Return the [X, Y] coordinate for the center point of the cell that contains the specified text.  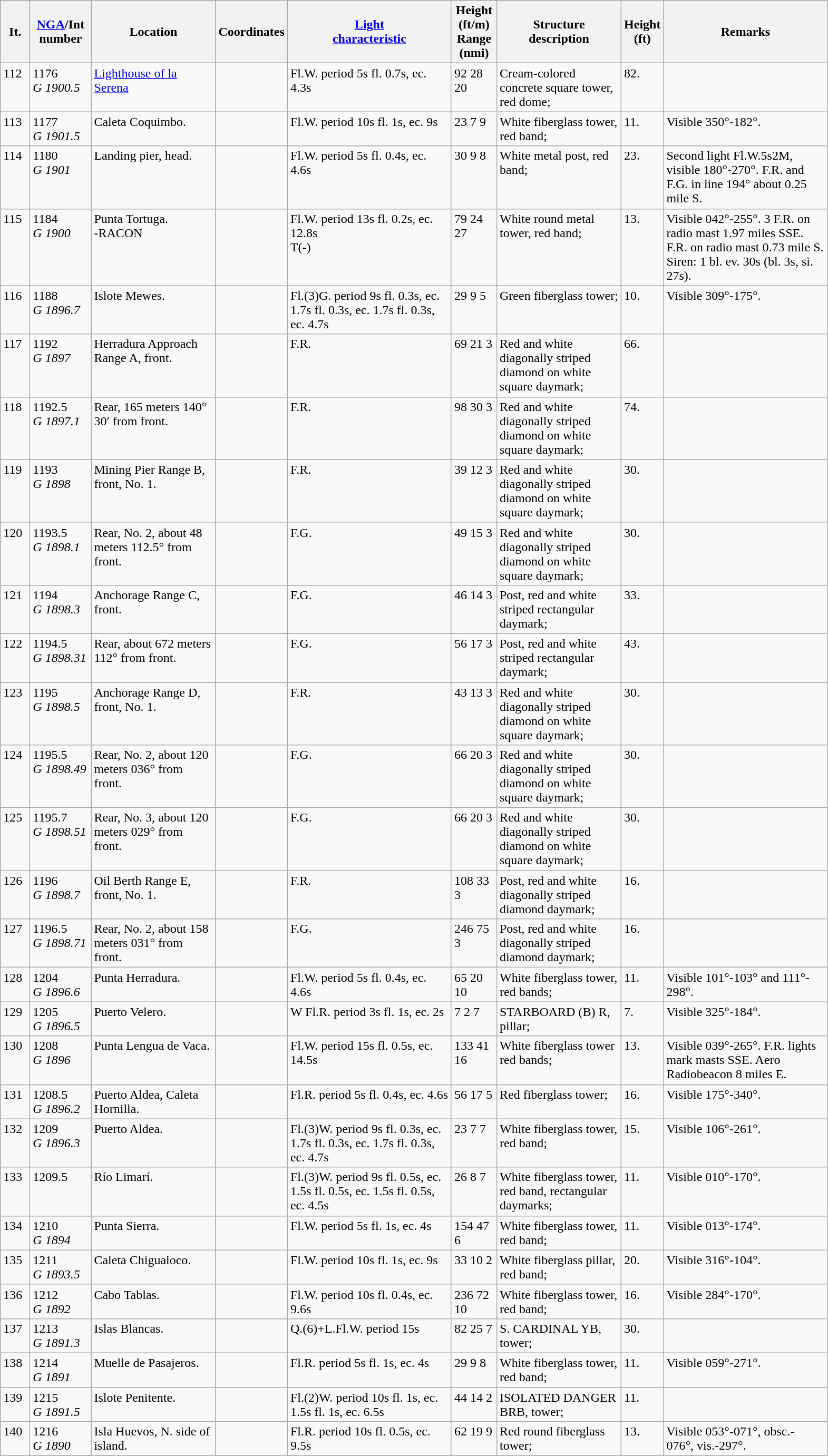
118 [15, 428]
Location [153, 32]
128 [15, 984]
Fl.W. period 5s fl. 0.7s, ec. 4.3s [369, 87]
122 [15, 658]
Oil Berth Range E, front, No. 1. [153, 895]
134 [15, 1233]
119 [15, 491]
29 9 5 [474, 310]
135 [15, 1267]
62 19 9 [474, 1439]
139 [15, 1404]
133 41 16 [474, 1060]
It. [15, 32]
117 [15, 366]
Fl.(3)G. period 9s fl. 0.3s, ec. 1.7s fl. 0.3s, ec. 1.7s fl. 0.3s, ec. 4.7s [369, 310]
1193G 1898 [61, 491]
Puerto Aldea. [153, 1143]
129 [15, 1019]
Visible 106°-261°. [745, 1143]
1177G 1901.5 [61, 129]
154 47 6 [474, 1233]
Rear, No. 2, about 48 meters 112.5° from front. [153, 553]
10. [642, 310]
1208G 1896 [61, 1060]
98 30 3 [474, 428]
Structuredescription [559, 32]
20. [642, 1267]
1214G 1891 [61, 1370]
Visible 309°-175°. [745, 310]
Rear, No. 3, about 120 meters 029° from front. [153, 839]
Mining Pier Range B, front, No. 1. [153, 491]
1194G 1898.3 [61, 609]
Height (ft/m)Range (nmi) [474, 32]
Caleta Chigualoco. [153, 1267]
112 [15, 87]
65 20 10 [474, 984]
Visible 039°-265°. F.R. lights mark masts SSE. Aero Radiobeacon 8 miles E. [745, 1060]
Punta Sierra. [153, 1233]
Punta Tortuga. -RACON [153, 247]
1208.5G 1896.2 [61, 1101]
Visible 101°-103° and 111°- 298°. [745, 984]
23 7 7 [474, 1143]
Rear, about 672 meters 112° from front. [153, 658]
Green fiberglass tower; [559, 310]
127 [15, 943]
125 [15, 839]
Isla Huevos, N. side of island. [153, 1439]
White metal post, red band; [559, 177]
1213G 1891.3 [61, 1335]
Visible 175°-340°. [745, 1101]
56 17 3 [474, 658]
ISOLATED DANGER BRB, tower; [559, 1404]
STARBOARD (B) R, pillar; [559, 1019]
Coordinates [251, 32]
White fiberglass pillar, red band; [559, 1267]
White round metal tower, red band; [559, 247]
1188G 1896.7 [61, 310]
1204G 1896.6 [61, 984]
Fl.R. period 10s fl. 0.5s, ec. 9.5s [369, 1439]
1184G 1900 [61, 247]
Fl.W. period 15s fl. 0.5s, ec. 14.5s [369, 1060]
Remarks [745, 32]
Herradura Approach Range A, front. [153, 366]
Anchorage Range C, front. [153, 609]
Q.(6)+L.Fl.W. period 15s [369, 1335]
116 [15, 310]
Islote Mewes. [153, 310]
Rear, No. 2, about 158 meters 031° from front. [153, 943]
Fl.(2)W. period 10s fl. 1s, ec. 1.5s fl. 1s, ec. 6.5s [369, 1404]
Punta Lengua de Vaca. [153, 1060]
Puerto Aldea, Caleta Hornilla. [153, 1101]
Fl.(3)W. period 9s fl. 0.5s, ec. 1.5s fl. 0.5s, ec. 1.5s fl. 0.5s, ec. 4.5s [369, 1191]
W Fl.R. period 3s fl. 1s, ec. 2s [369, 1019]
124 [15, 777]
Rear, 165 meters 140° 30′ from front. [153, 428]
136 [15, 1302]
133 [15, 1191]
Cabo Tablas. [153, 1302]
126 [15, 895]
236 72 10 [474, 1302]
1192.5G 1897.1 [61, 428]
23. [642, 177]
1193.5G 1898.1 [61, 553]
1194.5G 1898.31 [61, 658]
120 [15, 553]
Fl.W. period 5s fl. 1s, ec. 4s [369, 1233]
1209.5 [61, 1191]
1195.5G 1898.49 [61, 777]
1210G 1894 [61, 1233]
130 [15, 1060]
15. [642, 1143]
132 [15, 1143]
92 28 20 [474, 87]
Fl.R. period 5s fl. 1s, ec. 4s [369, 1370]
29 9 8 [474, 1370]
Visible 013°-174°. [745, 1233]
White fiberglass tower, red band, rectangular daymarks; [559, 1191]
Visible 350°-182°. [745, 129]
1192G 1897 [61, 366]
1211G 1893.5 [61, 1267]
White fiberglass tower, red bands; [559, 984]
Muelle de Pasajeros. [153, 1370]
131 [15, 1101]
82 25 7 [474, 1335]
121 [15, 609]
Visible 042°-255°. 3 F.R. on radio mast 1.97 miles SSE. F.R. on radio mast 0.73 mile S. Siren: 1 bl. ev. 30s (bl. 3s, si. 27s). [745, 247]
Visible 284°-170°. [745, 1302]
1196.5G 1898.71 [61, 943]
30 9 8 [474, 177]
56 17 5 [474, 1101]
1216G 1890 [61, 1439]
Visible 010°-170°. [745, 1191]
1195G 1898.5 [61, 714]
Visible 316°-104°. [745, 1267]
79 24 27 [474, 247]
Río Limarí. [153, 1191]
114 [15, 177]
Cream-colored concrete square tower, red dome; [559, 87]
138 [15, 1370]
7. [642, 1019]
Rear, No. 2, about 120 meters 036° from front. [153, 777]
26 8 7 [474, 1191]
23 7 9 [474, 129]
Height (ft) [642, 32]
Landing pier, head. [153, 177]
Fl.R. period 5s fl. 0.4s, ec. 4.6s [369, 1101]
39 12 3 [474, 491]
108 33 3 [474, 895]
Islote Penitente. [153, 1404]
137 [15, 1335]
46 14 3 [474, 609]
Red round fiberglass tower; [559, 1439]
1195.7G 1898.51 [61, 839]
7 2 7 [474, 1019]
115 [15, 247]
Red fiberglass tower; [559, 1101]
44 14 2 [474, 1404]
Fl.(3)W. period 9s fl. 0.3s, ec. 1.7s fl. 0.3s, ec. 1.7s fl. 0.3s, ec. 4.7s [369, 1143]
Lighthouse of la Serena [153, 87]
33. [642, 609]
S. CARDINAL YB, tower; [559, 1335]
Second light Fl.W.5s2M, visible 180°-270°. F.R. and F.G. in line 194° about 0.25 mile S. [745, 177]
Islas Blancas. [153, 1335]
Fl.W. period 13s fl. 0.2s, ec. 12.8s T(-) [369, 247]
43 13 3 [474, 714]
White fiberglass tower red bands; [559, 1060]
140 [15, 1439]
33 10 2 [474, 1267]
NGA/Intnumber [61, 32]
74. [642, 428]
82. [642, 87]
Visible 053°-071°, obsc.- 076°, vis.-297°. [745, 1439]
1196G 1898.7 [61, 895]
Fl.W. period 10s fl. 0.4s, ec. 9.6s [369, 1302]
66. [642, 366]
123 [15, 714]
113 [15, 129]
246 75 3 [474, 943]
1209G 1896.3 [61, 1143]
1176G 1900.5 [61, 87]
Punta Herradura. [153, 984]
Visible 059°-271°. [745, 1370]
Anchorage Range D, front, No. 1. [153, 714]
49 15 3 [474, 553]
1180G 1901 [61, 177]
1215G 1891.5 [61, 1404]
1212G 1892 [61, 1302]
Visible 325°-184°. [745, 1019]
43. [642, 658]
69 21 3 [474, 366]
Lightcharacteristic [369, 32]
Caleta Coquimbo. [153, 129]
1205G 1896.5 [61, 1019]
Puerto Velero. [153, 1019]
